Capture the cell that displays the provided text and extract its (X, Y) central coordinate. 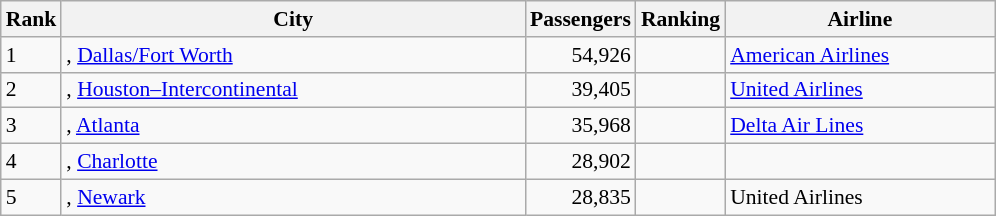
Rank (32, 19)
28,902 (580, 162)
, Houston–Intercontinental (293, 90)
Passengers (580, 19)
Ranking (680, 19)
, Atlanta (293, 126)
American Airlines (860, 55)
2 (32, 90)
Delta Air Lines (860, 126)
, Charlotte (293, 162)
4 (32, 162)
54,926 (580, 55)
Airline (860, 19)
City (293, 19)
35,968 (580, 126)
, Dallas/Fort Worth (293, 55)
1 (32, 55)
39,405 (580, 90)
5 (32, 197)
3 (32, 126)
, Newark (293, 197)
28,835 (580, 197)
